Search for the cell housing the specified text and yield its [x, y] center coordinate. 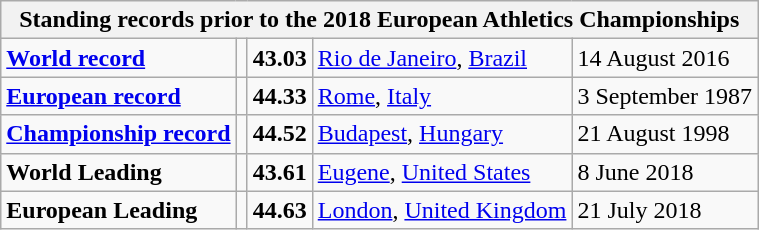
World Leading [118, 172]
8 June 2018 [665, 172]
44.63 [280, 210]
Rome, Italy [442, 96]
Budapest, Hungary [442, 134]
3 September 1987 [665, 96]
Standing records prior to the 2018 European Athletics Championships [380, 20]
14 August 2016 [665, 58]
44.33 [280, 96]
European record [118, 96]
43.03 [280, 58]
Eugene, United States [442, 172]
21 July 2018 [665, 210]
European Leading [118, 210]
Rio de Janeiro, Brazil [442, 58]
Championship record [118, 134]
London, United Kingdom [442, 210]
World record [118, 58]
21 August 1998 [665, 134]
43.61 [280, 172]
44.52 [280, 134]
